Find where the given text appears and provide that cell's center as (X, Y) coordinate. 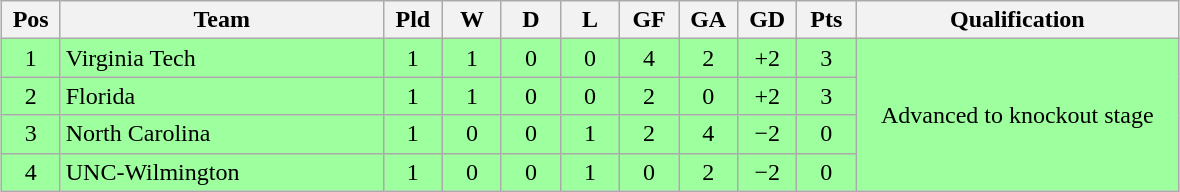
W (472, 20)
Advanced to knockout stage (1018, 115)
Florida (222, 96)
Virginia Tech (222, 58)
GF (650, 20)
D (530, 20)
North Carolina (222, 134)
L (590, 20)
Qualification (1018, 20)
Pos (30, 20)
Pld (412, 20)
GD (768, 20)
Pts (826, 20)
UNC-Wilmington (222, 172)
GA (708, 20)
Team (222, 20)
